Identify which cell holds the provided text, then report its (X, Y) central coordinate. 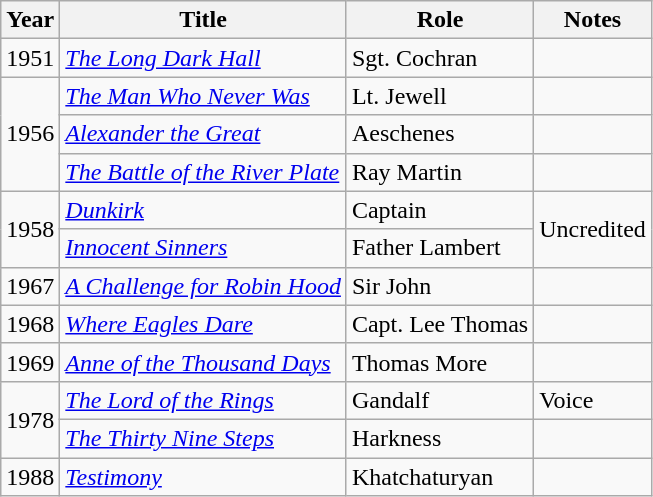
Captain (440, 210)
Sir John (440, 286)
The Lord of the Rings (204, 400)
The Man Who Never Was (204, 96)
Notes (593, 20)
Father Lambert (440, 248)
Title (204, 20)
1978 (30, 419)
1956 (30, 134)
Innocent Sinners (204, 248)
Khatchaturyan (440, 477)
Role (440, 20)
Aeschenes (440, 134)
Anne of the Thousand Days (204, 362)
A Challenge for Robin Hood (204, 286)
The Battle of the River Plate (204, 172)
1951 (30, 58)
Where Eagles Dare (204, 324)
Testimony (204, 477)
The Thirty Nine Steps (204, 438)
1967 (30, 286)
1968 (30, 324)
Year (30, 20)
1969 (30, 362)
Alexander the Great (204, 134)
Lt. Jewell (440, 96)
Uncredited (593, 229)
Ray Martin (440, 172)
Gandalf (440, 400)
Dunkirk (204, 210)
Harkness (440, 438)
Sgt. Cochran (440, 58)
The Long Dark Hall (204, 58)
1988 (30, 477)
1958 (30, 229)
Voice (593, 400)
Thomas More (440, 362)
Capt. Lee Thomas (440, 324)
